For the text-containing cell, return its midpoint in (x, y) coordinate format. 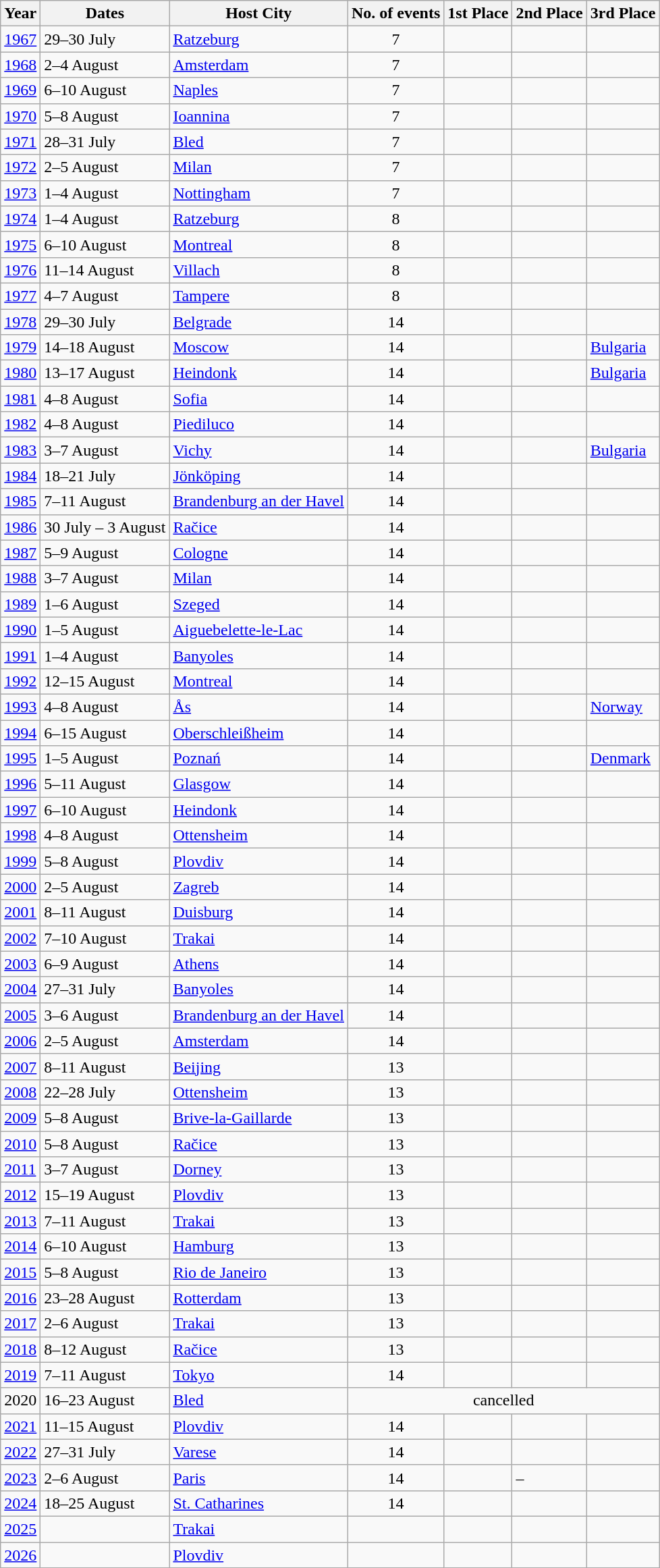
1976 (20, 270)
2007 (20, 1066)
2011 (20, 1170)
1977 (20, 296)
1998 (20, 836)
7–10 August (105, 938)
2021 (20, 1426)
23–28 August (105, 1298)
2010 (20, 1144)
2016 (20, 1298)
1970 (20, 116)
1987 (20, 553)
16–23 August (105, 1401)
1995 (20, 759)
1992 (20, 681)
2012 (20, 1195)
2020 (20, 1401)
Rotterdam (259, 1298)
1974 (20, 219)
Moscow (259, 348)
Ås (259, 707)
Norway (623, 707)
– (549, 1478)
28–31 July (105, 142)
Athens (259, 964)
1990 (20, 630)
Villach (259, 270)
1984 (20, 476)
Year (20, 13)
2023 (20, 1478)
2018 (20, 1349)
Naples (259, 90)
5–9 August (105, 553)
1971 (20, 142)
1978 (20, 322)
1991 (20, 655)
Rio de Janeiro (259, 1272)
Varese (259, 1452)
2025 (20, 1529)
1973 (20, 193)
2014 (20, 1247)
1–6 August (105, 604)
1993 (20, 707)
14–18 August (105, 348)
No. of events (395, 13)
1975 (20, 244)
3–6 August (105, 1015)
Host City (259, 13)
2002 (20, 938)
Tampere (259, 296)
Zagreb (259, 887)
Oberschleißheim (259, 732)
Dorney (259, 1170)
Nottingham (259, 193)
1968 (20, 65)
St. Catharines (259, 1503)
1997 (20, 810)
Denmark (623, 759)
Beijing (259, 1066)
5–11 August (105, 784)
Hamburg (259, 1247)
1983 (20, 450)
2017 (20, 1324)
15–19 August (105, 1195)
2013 (20, 1221)
1982 (20, 425)
6–9 August (105, 964)
2001 (20, 913)
13–17 August (105, 373)
Jönköping (259, 476)
Sofia (259, 399)
4–7 August (105, 296)
1989 (20, 604)
30 July – 3 August (105, 527)
2000 (20, 887)
1994 (20, 732)
22–28 July (105, 1092)
6–15 August (105, 732)
1972 (20, 167)
1985 (20, 502)
2019 (20, 1375)
12–15 August (105, 681)
2004 (20, 990)
2022 (20, 1452)
1979 (20, 348)
2008 (20, 1092)
Paris (259, 1478)
cancelled (503, 1401)
1999 (20, 861)
3rd Place (623, 13)
Piediluco (259, 425)
Duisburg (259, 913)
18–25 August (105, 1503)
2024 (20, 1503)
Vichy (259, 450)
Tokyo (259, 1375)
11–14 August (105, 270)
1st Place (478, 13)
1980 (20, 373)
2006 (20, 1041)
2–4 August (105, 65)
18–21 July (105, 476)
Cologne (259, 553)
2nd Place (549, 13)
1986 (20, 527)
Brive-la-Gaillarde (259, 1118)
2005 (20, 1015)
2015 (20, 1272)
1996 (20, 784)
11–15 August (105, 1426)
Aiguebelette-le-Lac (259, 630)
Poznań (259, 759)
1988 (20, 578)
2026 (20, 1555)
Dates (105, 13)
2009 (20, 1118)
1967 (20, 39)
2003 (20, 964)
1981 (20, 399)
1969 (20, 90)
Ioannina (259, 116)
Glasgow (259, 784)
Belgrade (259, 322)
Szeged (259, 604)
8–12 August (105, 1349)
